From the cell containing the given text, extract its center point as [X, Y] coordinate. 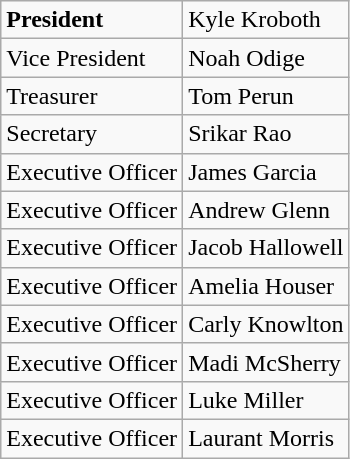
Andrew Glenn [266, 210]
Srikar Rao [266, 134]
Luke Miller [266, 400]
Vice President [92, 58]
Tom Perun [266, 96]
Amelia Houser [266, 286]
President [92, 20]
James Garcia [266, 172]
Madi McSherry [266, 362]
Treasurer [92, 96]
Kyle Kroboth [266, 20]
Noah Odige [266, 58]
Laurant Morris [266, 438]
Carly Knowlton [266, 324]
Secretary [92, 134]
Jacob Hallowell [266, 248]
